Extract the (x, y) coordinate from the center of the cell holding the provided text.  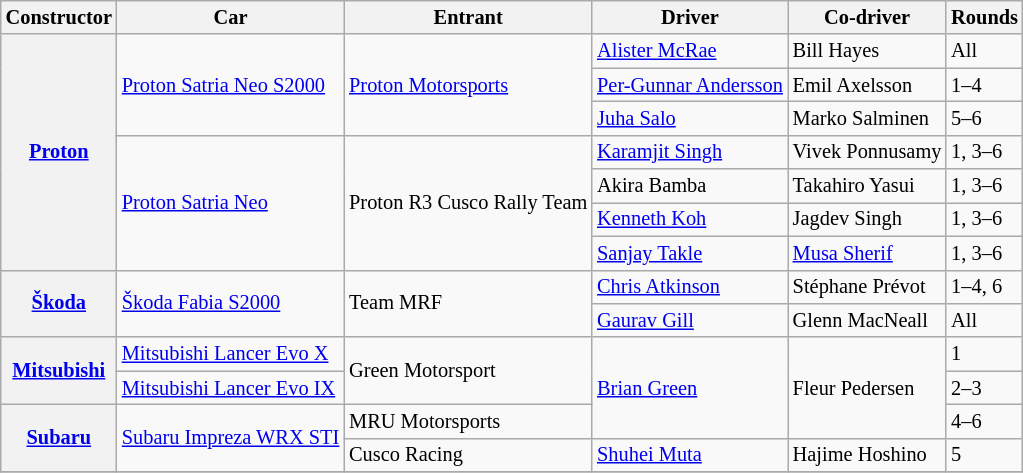
Per-Gunnar Andersson (690, 85)
Subaru Impreza WRX STI (230, 438)
Rounds (984, 17)
Alister McRae (690, 51)
Akira Bamba (690, 186)
Entrant (468, 17)
Stéphane Prévot (868, 287)
Proton Satria Neo (230, 202)
Hajime Hoshino (868, 455)
1 (984, 354)
Mitsubishi Lancer Evo X (230, 354)
Team MRF (468, 304)
Glenn MacNeall (868, 320)
Car (230, 17)
Subaru (59, 438)
Vivek Ponnusamy (868, 152)
MRU Motorsports (468, 421)
Karamjit Singh (690, 152)
Sanjay Takle (690, 253)
Musa Sherif (868, 253)
Emil Axelsson (868, 85)
Takahiro Yasui (868, 186)
Jagdev Singh (868, 219)
Proton R3 Cusco Rally Team (468, 202)
Co-driver (868, 17)
Constructor (59, 17)
Juha Salo (690, 118)
Gaurav Gill (690, 320)
1–4, 6 (984, 287)
Bill Hayes (868, 51)
Škoda (59, 304)
1–4 (984, 85)
Proton (59, 152)
Driver (690, 17)
Kenneth Koh (690, 219)
Mitsubishi (59, 370)
Green Motorsport (468, 370)
5–6 (984, 118)
Mitsubishi Lancer Evo IX (230, 388)
5 (984, 455)
Chris Atkinson (690, 287)
Fleur Pedersen (868, 388)
Proton Motorsports (468, 84)
Proton Satria Neo S2000 (230, 84)
Cusco Racing (468, 455)
Marko Salminen (868, 118)
2–3 (984, 388)
Shuhei Muta (690, 455)
Brian Green (690, 388)
4–6 (984, 421)
Škoda Fabia S2000 (230, 304)
